Find where the given text appears and provide that cell's center as [X, Y] coordinate. 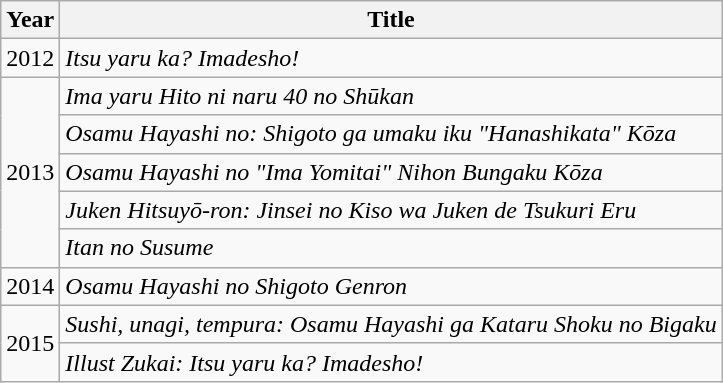
Osamu Hayashi no: Shigoto ga umaku iku "Hanashikata" Kōza [391, 134]
2012 [30, 58]
Year [30, 20]
Itan no Susume [391, 248]
Osamu Hayashi no "Ima Yomitai" Nihon Bungaku Kōza [391, 172]
Juken Hitsuyō-ron: Jinsei no Kiso wa Juken de Tsukuri Eru [391, 210]
Itsu yaru ka? Imadesho! [391, 58]
2014 [30, 286]
Ima yaru Hito ni naru 40 no Shūkan [391, 96]
Illust Zukai: Itsu yaru ka? Imadesho! [391, 362]
Osamu Hayashi no Shigoto Genron [391, 286]
2015 [30, 343]
Sushi, unagi, tempura: Osamu Hayashi ga Kataru Shoku no Bigaku [391, 324]
Title [391, 20]
2013 [30, 172]
